Scan for the cell matching the given text and deliver its [x, y] coordinate at center. 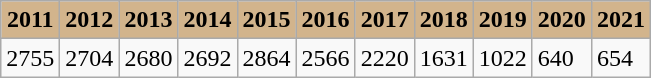
2704 [90, 58]
2021 [620, 20]
1631 [444, 58]
2019 [502, 20]
1022 [502, 58]
2012 [90, 20]
2020 [562, 20]
2011 [30, 20]
2014 [208, 20]
2680 [148, 58]
2755 [30, 58]
2018 [444, 20]
2220 [384, 58]
2692 [208, 58]
654 [620, 58]
2017 [384, 20]
640 [562, 58]
2864 [266, 58]
2566 [326, 58]
2013 [148, 20]
2016 [326, 20]
2015 [266, 20]
